For the text-containing cell, return its midpoint in (x, y) coordinate format. 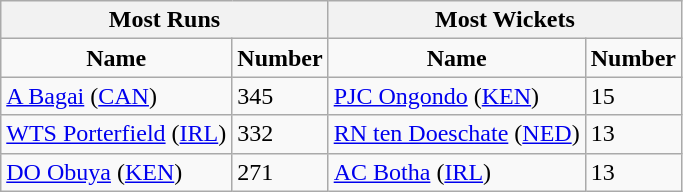
PJC Ongondo (KEN) (456, 96)
RN ten Doeschate (NED) (456, 134)
Most Wickets (504, 20)
WTS Porterfield (IRL) (116, 134)
345 (280, 96)
AC Botha (IRL) (456, 172)
15 (633, 96)
271 (280, 172)
A Bagai (CAN) (116, 96)
332 (280, 134)
Most Runs (164, 20)
DO Obuya (KEN) (116, 172)
